Locate the cell with the specified text and output its [x, y] center coordinate. 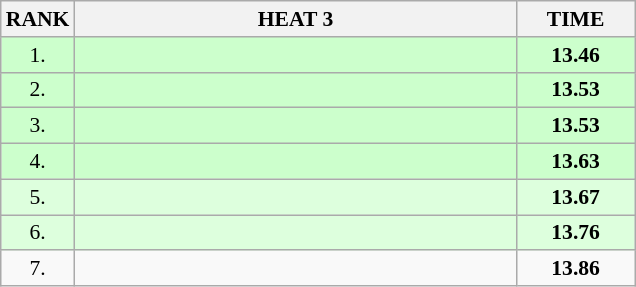
13.63 [576, 162]
RANK [38, 19]
7. [38, 269]
4. [38, 162]
1. [38, 55]
3. [38, 126]
13.76 [576, 233]
5. [38, 197]
13.86 [576, 269]
13.46 [576, 55]
6. [38, 233]
2. [38, 90]
TIME [576, 19]
HEAT 3 [295, 19]
13.67 [576, 197]
